Detect which cell encompasses the target text, then output its [X, Y] center coordinate. 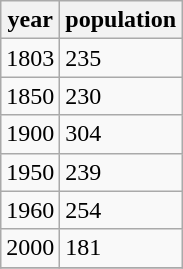
1960 [30, 210]
1950 [30, 172]
population [121, 20]
1803 [30, 58]
year [30, 20]
230 [121, 96]
239 [121, 172]
2000 [30, 248]
1900 [30, 134]
304 [121, 134]
1850 [30, 96]
254 [121, 210]
181 [121, 248]
235 [121, 58]
